For the text-containing cell, return its midpoint in [x, y] coordinate format. 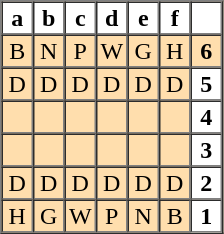
e [144, 18]
f [175, 18]
2 [206, 182]
4 [206, 116]
1 [206, 216]
3 [206, 150]
6 [206, 50]
b [49, 18]
c [80, 18]
5 [206, 84]
d [112, 18]
a [18, 18]
